Capture the cell that displays the provided text and extract its [x, y] central coordinate. 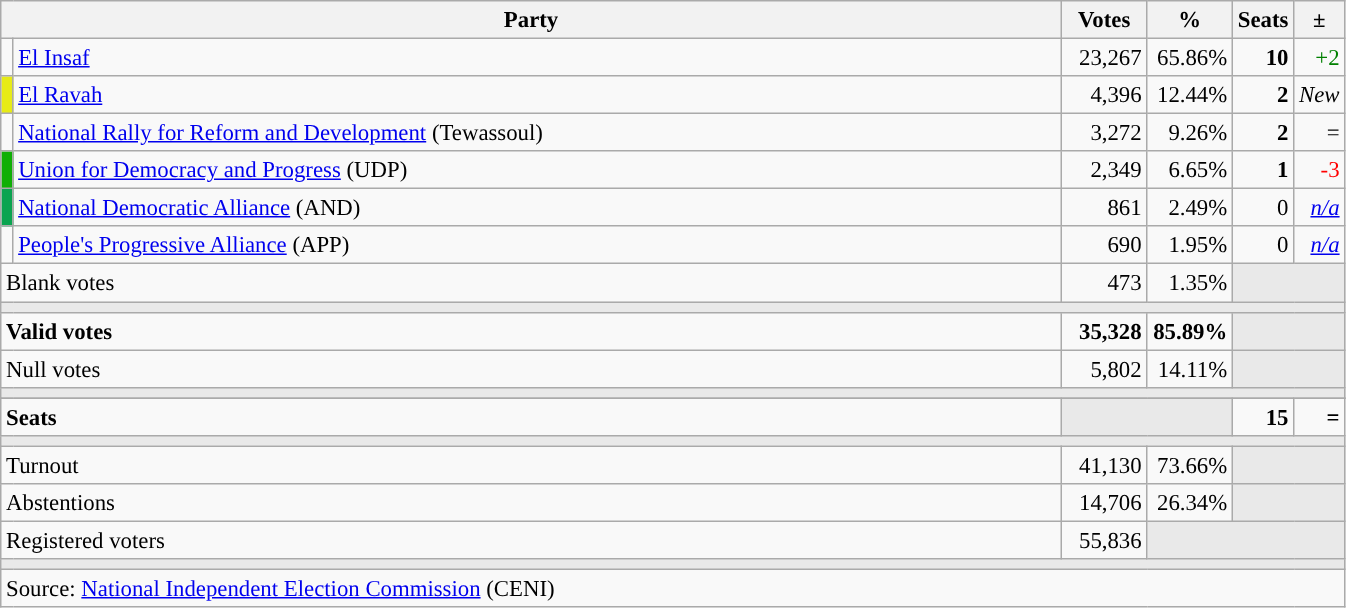
5,802 [1104, 369]
861 [1104, 208]
Votes [1104, 20]
Valid votes [532, 331]
1.95% [1190, 245]
73.66% [1190, 465]
Party [532, 20]
41,130 [1104, 465]
690 [1104, 245]
14,706 [1104, 503]
23,267 [1104, 58]
35,328 [1104, 331]
55,836 [1104, 540]
+2 [1320, 58]
1.35% [1190, 283]
3,272 [1104, 133]
Turnout [532, 465]
National Rally for Reform and Development (Tewassoul) [537, 133]
10 [1264, 58]
473 [1104, 283]
12.44% [1190, 95]
± [1320, 20]
1 [1264, 170]
New [1320, 95]
2.49% [1190, 208]
Union for Democracy and Progress (UDP) [537, 170]
-3 [1320, 170]
9.26% [1190, 133]
4,396 [1104, 95]
National Democratic Alliance (AND) [537, 208]
El Ravah [537, 95]
People's Progressive Alliance (APP) [537, 245]
El Insaf [537, 58]
Blank votes [532, 283]
65.86% [1190, 58]
Abstentions [532, 503]
15 [1264, 417]
6.65% [1190, 170]
85.89% [1190, 331]
Source: National Independent Election Commission (CENI) [673, 589]
Registered voters [532, 540]
% [1190, 20]
26.34% [1190, 503]
Null votes [532, 369]
14.11% [1190, 369]
2,349 [1104, 170]
